Extract the (x, y) coordinate from the center of the cell holding the provided text.  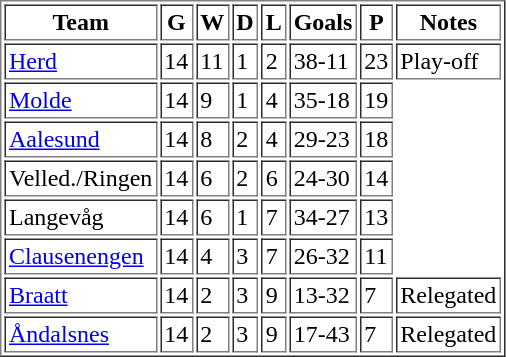
8 (212, 140)
Molde (80, 100)
L (274, 22)
17-43 (323, 334)
Team (80, 22)
13 (376, 218)
19 (376, 100)
18 (376, 140)
Herd (80, 62)
D (245, 22)
Velled./Ringen (80, 178)
P (376, 22)
W (212, 22)
34-27 (323, 218)
Notes (448, 22)
Aalesund (80, 140)
29-23 (323, 140)
Play-off (448, 62)
13-32 (323, 296)
Åndalsnes (80, 334)
Goals (323, 22)
38-11 (323, 62)
26-32 (323, 256)
Braatt (80, 296)
Clausenengen (80, 256)
23 (376, 62)
24-30 (323, 178)
35-18 (323, 100)
Langevåg (80, 218)
G (176, 22)
